Search for the cell housing the specified text and yield its [X, Y] center coordinate. 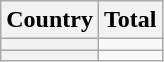
Total [130, 20]
Country [50, 20]
